Return (x, y) of the center of cell containing provided text 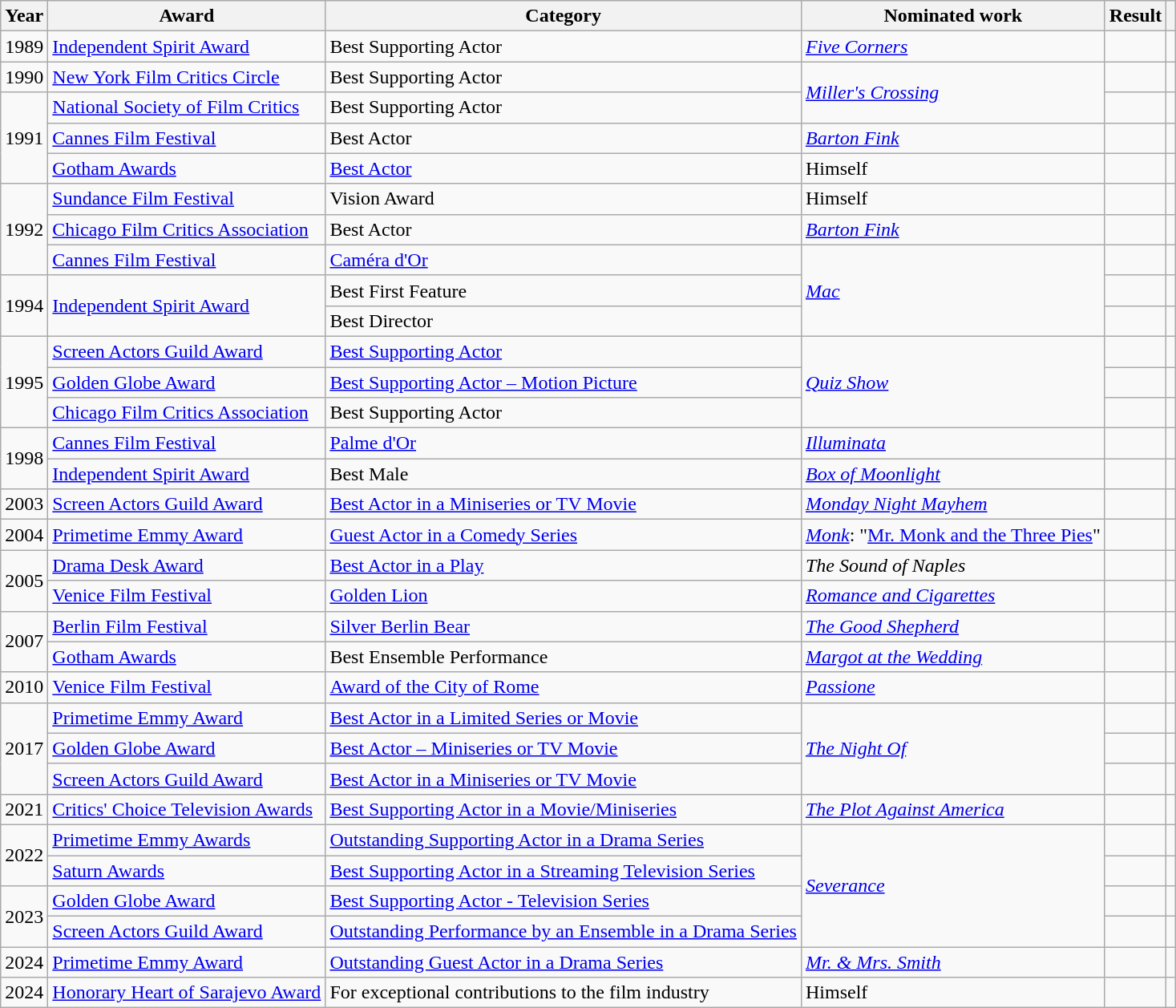
2023 (24, 917)
Severance (952, 885)
1995 (24, 382)
Best Supporting Actor in a Streaming Television Series (564, 870)
Saturn Awards (187, 870)
1992 (24, 229)
2017 (24, 748)
Monday Night Mayhem (952, 504)
Mr. & Mrs. Smith (952, 962)
Margot at the Wedding (952, 657)
Primetime Emmy Awards (187, 840)
Best Actor – Miniseries or TV Movie (564, 748)
Vision Award (564, 199)
Critics' Choice Television Awards (187, 809)
Best First Feature (564, 290)
2004 (24, 535)
2022 (24, 855)
The Night Of (952, 748)
Year (24, 16)
The Plot Against America (952, 809)
Best Supporting Actor – Motion Picture (564, 383)
Best Supporting Actor - Television Series (564, 901)
Best Male (564, 474)
Berlin Film Festival (187, 626)
Best Ensemble Performance (564, 657)
2007 (24, 642)
Quiz Show (952, 382)
Outstanding Performance by an Ensemble in a Drama Series (564, 932)
Category (564, 16)
Palme d'Or (564, 443)
Miller's Crossing (952, 92)
Golden Lion (564, 596)
2010 (24, 687)
1994 (24, 306)
1991 (24, 138)
Box of Moonlight (952, 474)
Silver Berlin Bear (564, 626)
2003 (24, 504)
Best Director (564, 321)
1990 (24, 77)
Mac (952, 290)
2005 (24, 581)
2021 (24, 809)
Best Supporting Actor in a Movie/Miniseries (564, 809)
The Good Shepherd (952, 626)
For exceptional contributions to the film industry (564, 993)
Monk: "Mr. Monk and the Three Pies" (952, 535)
1998 (24, 459)
Award (187, 16)
Outstanding Guest Actor in a Drama Series (564, 962)
Caméra d'Or (564, 260)
Illuminata (952, 443)
National Society of Film Critics (187, 107)
Best Actor in a Limited Series or Movie (564, 718)
Sundance Film Festival (187, 199)
Drama Desk Award (187, 565)
Five Corners (952, 47)
New York Film Critics Circle (187, 77)
Best Actor in a Play (564, 565)
Honorary Heart of Sarajevo Award (187, 993)
1989 (24, 47)
The Sound of Naples (952, 565)
Romance and Cigarettes (952, 596)
Award of the City of Rome (564, 687)
Result (1135, 16)
Guest Actor in a Comedy Series (564, 535)
Nominated work (952, 16)
Passione (952, 687)
Outstanding Supporting Actor in a Drama Series (564, 840)
